Return (X, Y) of the center of cell containing provided text 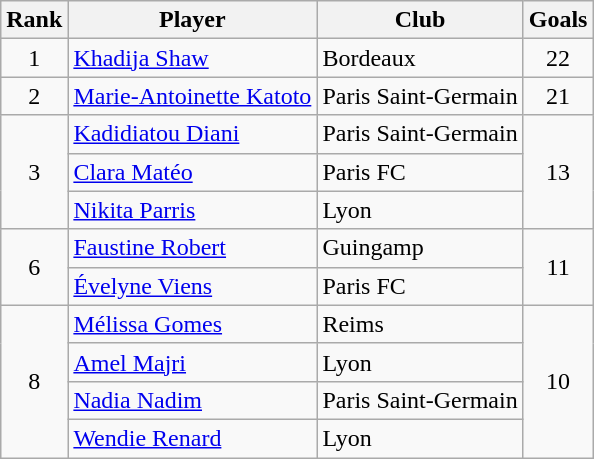
3 (34, 172)
Évelyne Viens (192, 286)
2 (34, 96)
Guingamp (420, 248)
Wendie Renard (192, 438)
Khadija Shaw (192, 58)
Goals (558, 20)
Faustine Robert (192, 248)
8 (34, 381)
Nadia Nadim (192, 400)
6 (34, 267)
Amel Majri (192, 362)
Club (420, 20)
1 (34, 58)
13 (558, 172)
21 (558, 96)
Player (192, 20)
Kadidiatou Diani (192, 134)
11 (558, 267)
Bordeaux (420, 58)
Rank (34, 20)
Reims (420, 324)
Clara Matéo (192, 172)
Mélissa Gomes (192, 324)
Nikita Parris (192, 210)
10 (558, 381)
22 (558, 58)
Marie-Antoinette Katoto (192, 96)
